Locate the cell with the specified text and output its (x, y) center coordinate. 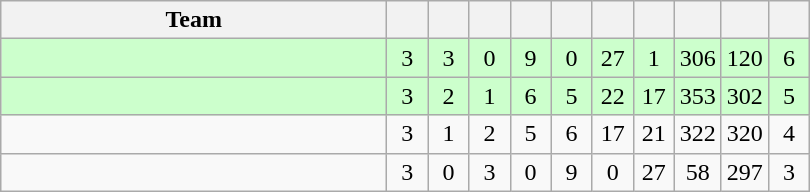
120 (744, 58)
306 (698, 58)
297 (744, 172)
58 (698, 172)
Team (194, 20)
4 (788, 134)
302 (744, 96)
320 (744, 134)
21 (654, 134)
322 (698, 134)
22 (612, 96)
353 (698, 96)
